For the text-containing cell, return its midpoint in (x, y) coordinate format. 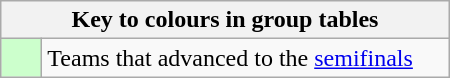
Teams that advanced to the semifinals (246, 58)
Key to colours in group tables (225, 20)
